Find where the given text appears and provide that cell's center as (x, y) coordinate. 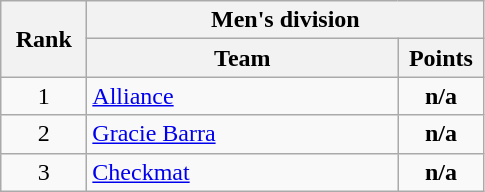
Rank (44, 39)
3 (44, 172)
Gracie Barra (242, 134)
Alliance (242, 96)
Team (242, 58)
Checkmat (242, 172)
1 (44, 96)
2 (44, 134)
Men's division (286, 20)
Points (441, 58)
